Identify which cell holds the provided text, then report its [x, y] central coordinate. 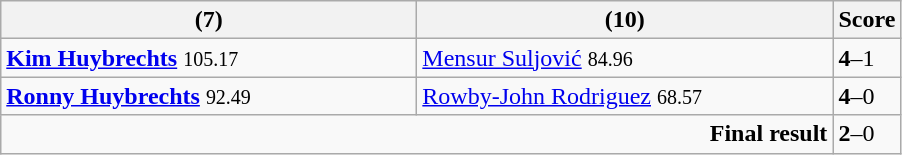
4–1 [867, 58]
Kim Huybrechts 105.17 [209, 58]
Score [867, 20]
(10) [625, 20]
Final result [417, 134]
Rowby-John Rodriguez 68.57 [625, 96]
2–0 [867, 134]
4–0 [867, 96]
Ronny Huybrechts 92.49 [209, 96]
Mensur Suljović 84.96 [625, 58]
(7) [209, 20]
